Scan for the cell matching the given text and deliver its [X, Y] coordinate at center. 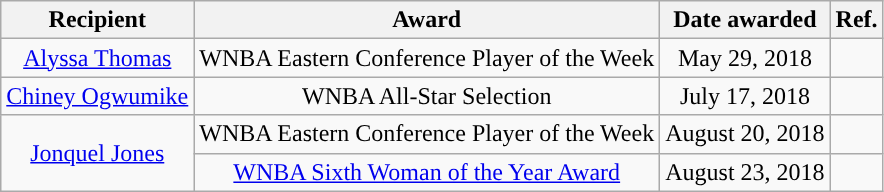
Ref. [856, 20]
Date awarded [745, 20]
Jonquel Jones [98, 153]
Chiney Ogwumike [98, 96]
August 23, 2018 [745, 172]
WNBA All-Star Selection [427, 96]
Recipient [98, 20]
Award [427, 20]
August 20, 2018 [745, 134]
Alyssa Thomas [98, 58]
May 29, 2018 [745, 58]
WNBA Sixth Woman of the Year Award [427, 172]
July 17, 2018 [745, 96]
